Determine the (x, y) coordinate at the center of the cell enclosing the given text.  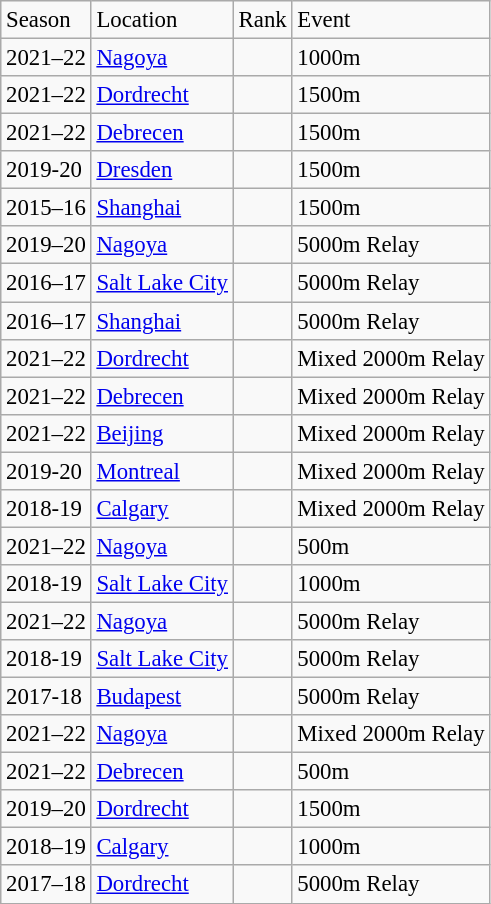
Budapest (162, 697)
2017–18 (46, 885)
Rank (262, 20)
Season (46, 20)
Event (391, 20)
Dresden (162, 170)
2017-18 (46, 697)
Beijing (162, 433)
Montreal (162, 471)
Location (162, 20)
2015–16 (46, 208)
2018–19 (46, 847)
